For the text-containing cell, return its midpoint in [X, Y] coordinate format. 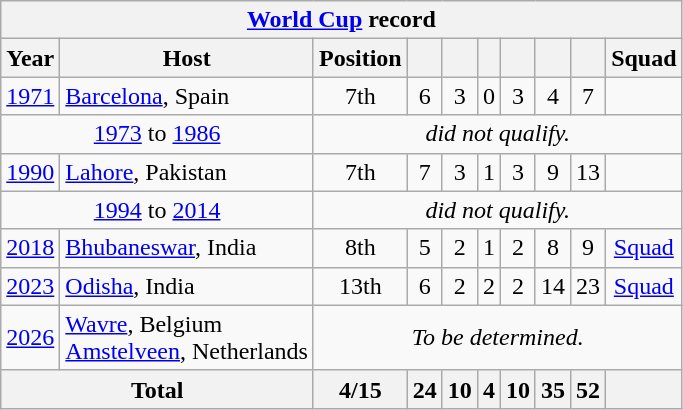
1971 [30, 96]
Total [158, 389]
Bhubaneswar, India [187, 248]
4/15 [360, 389]
To be determined. [498, 338]
35 [552, 389]
24 [424, 389]
1973 to 1986 [158, 134]
World Cup record [342, 20]
Host [187, 58]
52 [588, 389]
Year [30, 58]
2018 [30, 248]
1990 [30, 172]
Lahore, Pakistan [187, 172]
0 [488, 96]
23 [588, 286]
2026 [30, 338]
Position [360, 58]
1994 to 2014 [158, 210]
13th [360, 286]
5 [424, 248]
Wavre, Belgium Amstelveen, Netherlands [187, 338]
2023 [30, 286]
14 [552, 286]
8 [552, 248]
Barcelona, Spain [187, 96]
8th [360, 248]
13 [588, 172]
Odisha, India [187, 286]
